Detect which cell encompasses the target text, then output its (x, y) center coordinate. 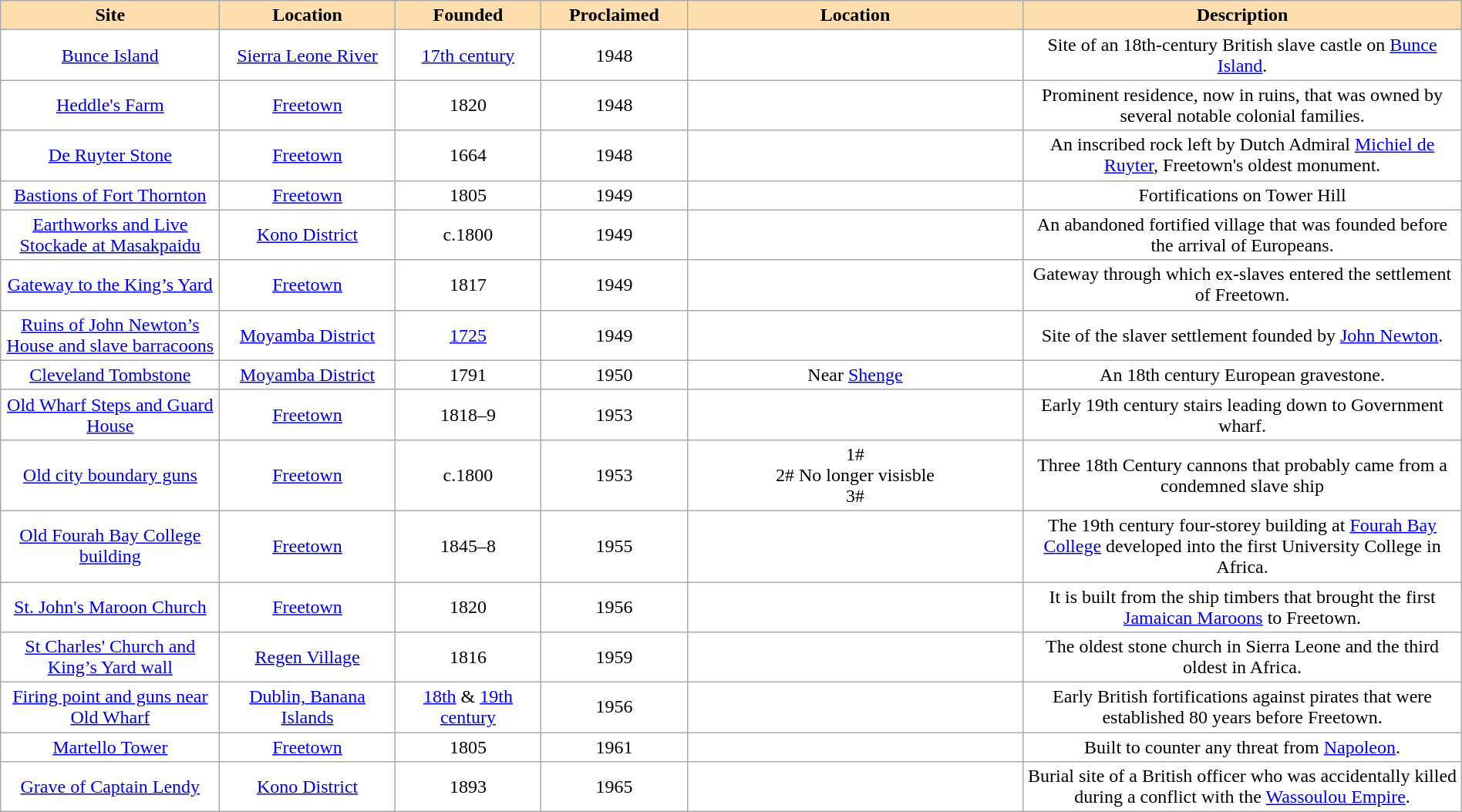
Early 19th century stairs leading down to Government wharf. (1242, 415)
Gateway to the King’s Yard (110, 285)
1965 (614, 787)
1818–9 (467, 415)
Near Shenge (855, 375)
An 18th century European gravestone. (1242, 375)
The oldest stone church in Sierra Leone and the third oldest in Africa. (1242, 657)
Gateway through which ex-slaves entered the settlement of Freetown. (1242, 285)
Proclaimed (614, 15)
Dublin, Banana Islands (307, 708)
Ruins of John Newton’s House and slave barracoons (110, 335)
Old Fourah Bay College building (110, 546)
1816 (467, 657)
Prominent residence, now in ruins, that was owned by several notable colonial families. (1242, 105)
Grave of Captain Lendy (110, 787)
1817 (467, 285)
1893 (467, 787)
Site of the slaver settlement founded by John Newton. (1242, 335)
Bastions of Fort Thornton (110, 195)
Regen Village (307, 657)
1961 (614, 747)
De Ruyter Stone (110, 156)
1950 (614, 375)
Founded (467, 15)
Early British fortifications against pirates that were established 80 years before Freetown. (1242, 708)
Heddle's Farm (110, 105)
The 19th century four-storey building at Fourah Bay College developed into the first University College in Africa. (1242, 546)
Description (1242, 15)
1959 (614, 657)
Earthworks and Live Stockade at Masakpaidu (110, 234)
1955 (614, 546)
An abandoned fortified village that was founded before the arrival of Europeans. (1242, 234)
Bunce Island (110, 56)
Site (110, 15)
Burial site of a British officer who was accidentally killed during a conflict with the Wassoulou Empire. (1242, 787)
Firing point and guns near Old Wharf (110, 708)
Three 18th Century cannons that probably came from a condemned slave ship (1242, 475)
18th & 19th century (467, 708)
17th century (467, 56)
Site of an 18th-century British slave castle on Bunce Island. (1242, 56)
Old city boundary guns (110, 475)
Cleveland Tombstone (110, 375)
Fortifications on Tower Hill (1242, 195)
1725 (467, 335)
St Charles' Church and King’s Yard wall (110, 657)
An inscribed rock left by Dutch Admiral Michiel de Ruyter, Freetown's oldest monument. (1242, 156)
Old Wharf Steps and Guard House (110, 415)
1664 (467, 156)
Martello Tower (110, 747)
Built to counter any threat from Napoleon. (1242, 747)
1# 2# No longer visisble3# (855, 475)
Sierra Leone River (307, 56)
1845–8 (467, 546)
1791 (467, 375)
It is built from the ship timbers that brought the first Jamaican Maroons to Freetown. (1242, 606)
St. John's Maroon Church (110, 606)
